Capture the cell that displays the provided text and extract its (x, y) central coordinate. 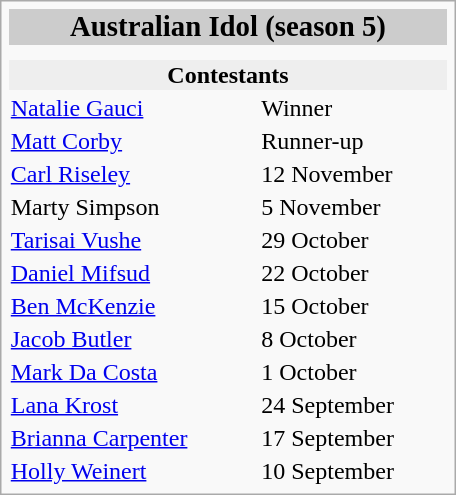
29 October (354, 240)
Carl Riseley (132, 174)
Matt Corby (132, 141)
Tarisai Vushe (132, 240)
Holly Weinert (132, 471)
Runner-up (354, 141)
Winner (354, 108)
Natalie Gauci (132, 108)
15 October (354, 306)
Mark Da Costa (132, 372)
12 November (354, 174)
10 September (354, 471)
Marty Simpson (132, 207)
Daniel Mifsud (132, 273)
1 October (354, 372)
22 October (354, 273)
5 November (354, 207)
24 September (354, 405)
Australian Idol (season 5) (228, 27)
Lana Krost (132, 405)
17 September (354, 438)
Ben McKenzie (132, 306)
Brianna Carpenter (132, 438)
Contestants (228, 75)
Jacob Butler (132, 339)
8 October (354, 339)
